Detect which cell encompasses the target text, then output its [X, Y] center coordinate. 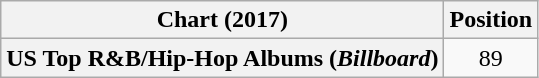
Position [491, 20]
89 [491, 58]
US Top R&B/Hip-Hop Albums (Billboard) [222, 58]
Chart (2017) [222, 20]
